Identify which cell holds the provided text, then report its (x, y) central coordinate. 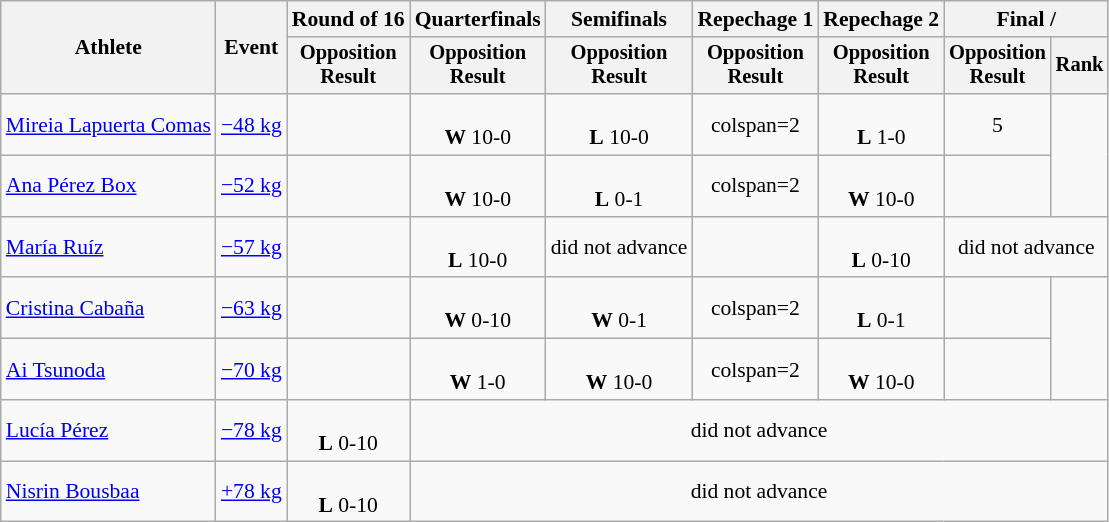
L 1-0 (881, 124)
Lucía Pérez (108, 430)
Repechage 2 (881, 19)
−63 kg (252, 308)
Ai Tsunoda (108, 370)
W 0-1 (620, 308)
W 0-10 (478, 308)
Final / (1026, 19)
Rank (1080, 66)
María Ruíz (108, 248)
Nisrin Bousbaa (108, 492)
+78 kg (252, 492)
Quarterfinals (478, 19)
W 1-0 (478, 370)
−52 kg (252, 186)
Mireia Lapuerta Comas (108, 124)
Cristina Cabaña (108, 308)
Round of 16 (348, 19)
Event (252, 48)
Semifinals (620, 19)
−48 kg (252, 124)
−57 kg (252, 248)
−70 kg (252, 370)
5 (998, 124)
−78 kg (252, 430)
Athlete (108, 48)
Repechage 1 (755, 19)
Ana Pérez Box (108, 186)
